Return (x, y) of the center of cell containing provided text 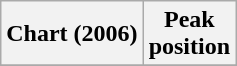
Peakposition (189, 34)
Chart (2006) (72, 34)
